For the text-containing cell, return its midpoint in [X, Y] coordinate format. 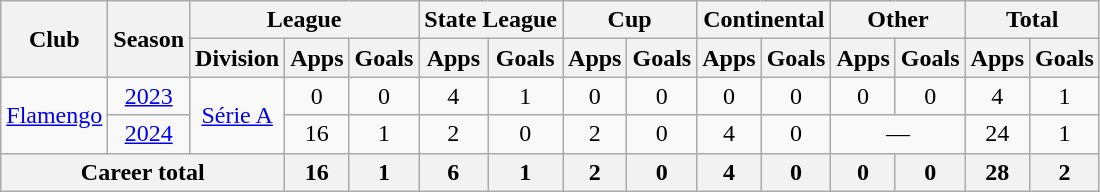
League [304, 20]
6 [454, 172]
Career total [143, 172]
Total [1032, 20]
Other [898, 20]
24 [997, 134]
State League [491, 20]
Division [238, 58]
— [898, 134]
Club [54, 39]
28 [997, 172]
Season [149, 39]
2024 [149, 134]
2023 [149, 96]
Flamengo [54, 115]
Série A [238, 115]
Continental [764, 20]
Cup [630, 20]
